Return (X, Y) of the center of cell containing provided text 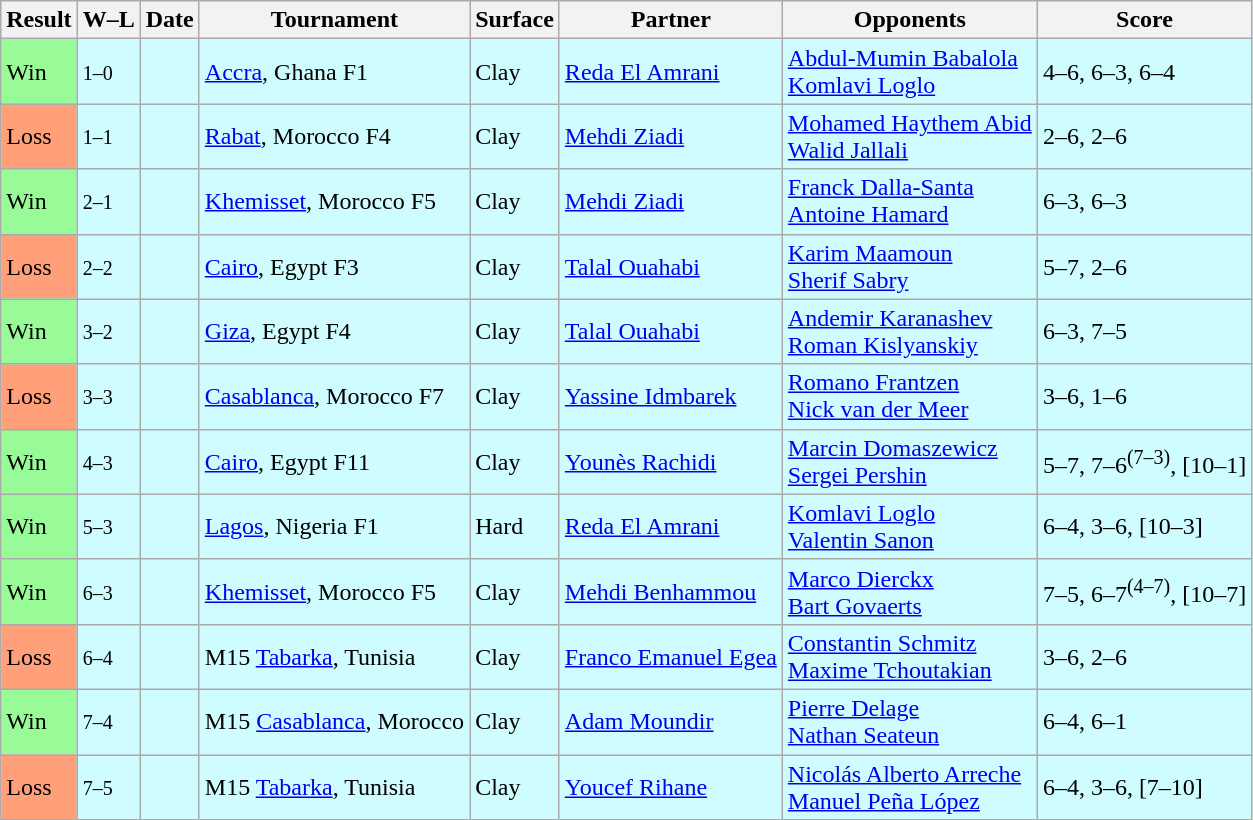
5–7, 7–6(7–3), [10–1] (1144, 462)
Cairo, Egypt F11 (334, 462)
6–4 (108, 656)
Opponents (910, 20)
Mehdi Benhammou (670, 592)
Casablanca, Morocco F7 (334, 396)
2–6, 2–6 (1144, 136)
Youcef Rihane (670, 786)
2–2 (108, 266)
Mohamed Haythem Abid Walid Jallali (910, 136)
Hard (515, 526)
3–6, 2–6 (1144, 656)
3–2 (108, 332)
Marco Dierckx Bart Govaerts (910, 592)
7–4 (108, 722)
Yassine Idmbarek (670, 396)
5–7, 2–6 (1144, 266)
Nicolás Alberto Arreche Manuel Peña López (910, 786)
Constantin Schmitz Maxime Tchoutakian (910, 656)
1–1 (108, 136)
5–3 (108, 526)
Score (1144, 20)
Andemir Karanashev Roman Kislyanskiy (910, 332)
7–5 (108, 786)
6–4, 6–1 (1144, 722)
W–L (108, 20)
Rabat, Morocco F4 (334, 136)
6–4, 3–6, [7–10] (1144, 786)
Franck Dalla-Santa Antoine Hamard (910, 202)
3–3 (108, 396)
Partner (670, 20)
Abdul-Mumin Babalola Komlavi Loglo (910, 72)
Franco Emanuel Egea (670, 656)
Giza, Egypt F4 (334, 332)
Adam Moundir (670, 722)
Karim Maamoun Sherif Sabry (910, 266)
Younès Rachidi (670, 462)
Cairo, Egypt F3 (334, 266)
M15 Casablanca, Morocco (334, 722)
6–3 (108, 592)
Pierre Delage Nathan Seateun (910, 722)
Accra, Ghana F1 (334, 72)
3–6, 1–6 (1144, 396)
Romano Frantzen Nick van der Meer (910, 396)
2–1 (108, 202)
4–6, 6–3, 6–4 (1144, 72)
Date (170, 20)
Marcin Domaszewicz Sergei Pershin (910, 462)
Tournament (334, 20)
1–0 (108, 72)
7–5, 6–7(4–7), [10–7] (1144, 592)
Komlavi Loglo Valentin Sanon (910, 526)
6–4, 3–6, [10–3] (1144, 526)
6–3, 6–3 (1144, 202)
Result (39, 20)
6–3, 7–5 (1144, 332)
Lagos, Nigeria F1 (334, 526)
4–3 (108, 462)
Surface (515, 20)
